From the cell containing the given text, extract its center point as (X, Y) coordinate. 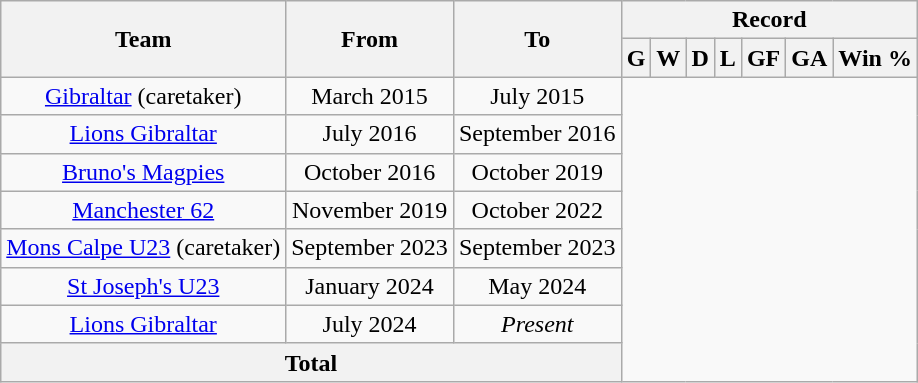
Team (144, 39)
D (700, 58)
W (668, 58)
October 2016 (370, 172)
November 2019 (370, 210)
Bruno's Magpies (144, 172)
Win % (876, 58)
G (636, 58)
Total (311, 362)
July 2015 (537, 96)
Gibraltar (caretaker) (144, 96)
Record (769, 20)
Mons Calpe U23 (caretaker) (144, 248)
September 2016 (537, 134)
To (537, 39)
Manchester 62 (144, 210)
October 2022 (537, 210)
October 2019 (537, 172)
March 2015 (370, 96)
May 2024 (537, 286)
January 2024 (370, 286)
L (728, 58)
GA (810, 58)
From (370, 39)
July 2016 (370, 134)
July 2024 (370, 324)
GF (763, 58)
Present (537, 324)
St Joseph's U23 (144, 286)
